Capture the cell that displays the provided text and extract its [x, y] central coordinate. 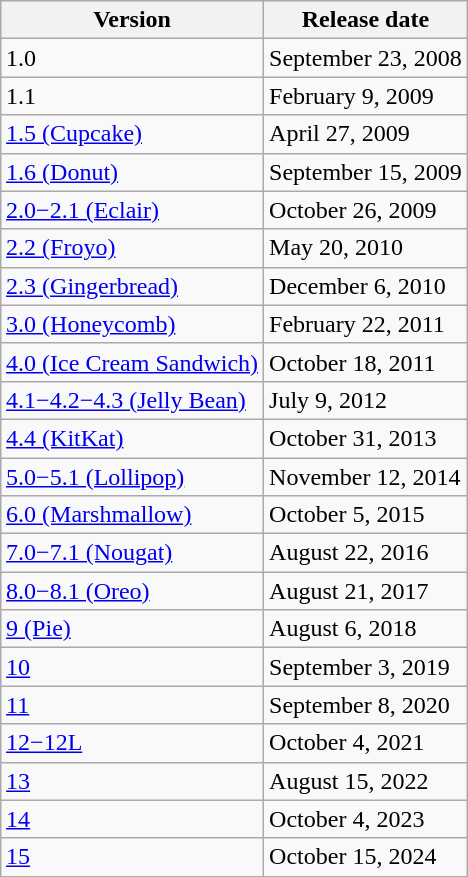
October 4, 2021 [366, 743]
October 4, 2023 [366, 819]
13 [132, 781]
4.4 (KitKat) [132, 438]
6.0 (Marshmallow) [132, 515]
August 6, 2018 [366, 629]
3.0 (Honeycomb) [132, 324]
2.3 (Gingerbread) [132, 286]
October 15, 2024 [366, 857]
September 23, 2008 [366, 58]
9 (Pie) [132, 629]
Release date [366, 20]
1.5 (Cupcake) [132, 134]
July 9, 2012 [366, 400]
2.2 (Froyo) [132, 248]
August 22, 2016 [366, 553]
August 21, 2017 [366, 591]
1.6 (Donut) [132, 172]
October 31, 2013 [366, 438]
8.0−8.1 (Oreo) [132, 591]
April 27, 2009 [366, 134]
12−12L [132, 743]
5.0−5.1 (Lollipop) [132, 477]
15 [132, 857]
September 3, 2019 [366, 667]
7.0−7.1 (Nougat) [132, 553]
September 8, 2020 [366, 705]
1.0 [132, 58]
November 12, 2014 [366, 477]
14 [132, 819]
Version [132, 20]
May 20, 2010 [366, 248]
2.0−2.1 (Eclair) [132, 210]
11 [132, 705]
10 [132, 667]
February 22, 2011 [366, 324]
1.1 [132, 96]
October 26, 2009 [366, 210]
4.0 (Ice Cream Sandwich) [132, 362]
August 15, 2022 [366, 781]
September 15, 2009 [366, 172]
4.1−4.2−4.3 (Jelly Bean) [132, 400]
February 9, 2009 [366, 96]
December 6, 2010 [366, 286]
October 18, 2011 [366, 362]
October 5, 2015 [366, 515]
